Detect which cell encompasses the target text, then output its [x, y] center coordinate. 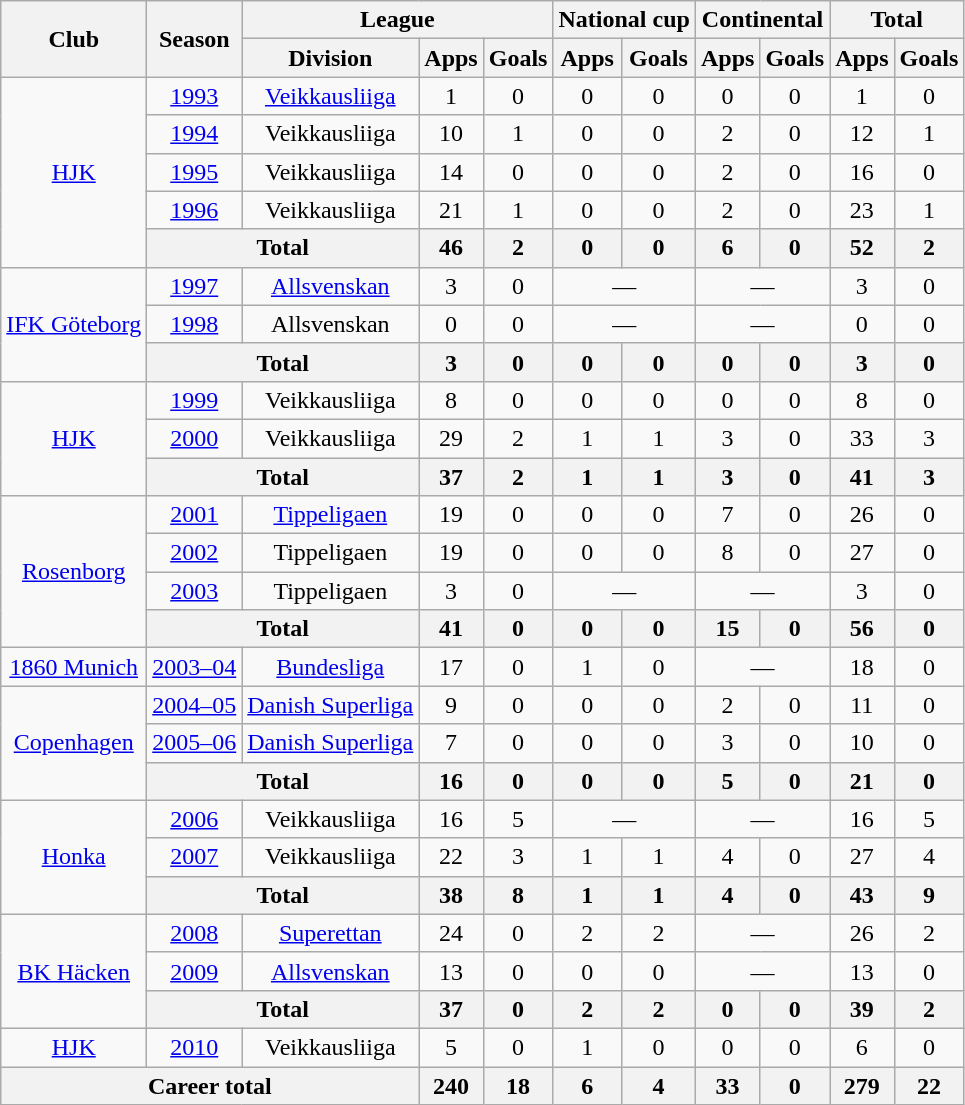
IFK Göteborg [74, 324]
Honka [74, 857]
2006 [194, 819]
2010 [194, 1047]
52 [862, 248]
1995 [194, 172]
Bundesliga [330, 667]
National cup [624, 20]
1996 [194, 210]
2009 [194, 971]
1993 [194, 96]
League [398, 20]
Division [330, 58]
12 [862, 134]
39 [862, 1009]
Continental [762, 20]
279 [862, 1085]
1994 [194, 134]
24 [451, 933]
1860 Munich [74, 667]
2003 [194, 591]
1998 [194, 324]
1997 [194, 286]
2003–04 [194, 667]
Copenhagen [74, 743]
2000 [194, 438]
11 [862, 705]
2004–05 [194, 705]
2002 [194, 553]
2005–06 [194, 743]
2001 [194, 515]
Season [194, 39]
38 [451, 895]
240 [451, 1085]
56 [862, 629]
1999 [194, 400]
23 [862, 210]
17 [451, 667]
BK Häcken [74, 971]
Rosenborg [74, 572]
46 [451, 248]
29 [451, 438]
Club [74, 39]
14 [451, 172]
43 [862, 895]
2007 [194, 857]
2008 [194, 933]
Career total [210, 1085]
15 [727, 629]
Superettan [330, 933]
